Pinpoint the cell where the given text exists, returning its (X, Y) midpoint coordinate. 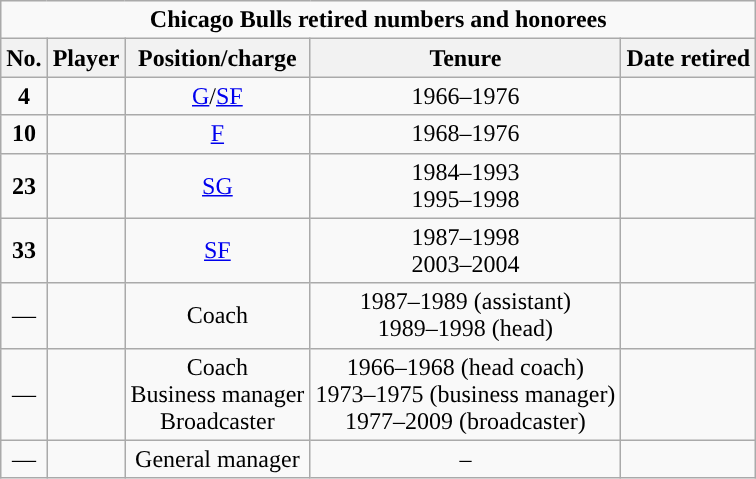
Date retired (688, 58)
Player (86, 58)
SF (218, 250)
Position/charge (218, 58)
10 (24, 134)
1984–19931995–1998 (466, 186)
General manager (218, 459)
– (466, 459)
Coach (218, 316)
Chicago Bulls retired numbers and honorees (378, 20)
CoachBusiness managerBroadcaster (218, 394)
No. (24, 58)
1966–1968 (head coach)1973–1975 (business manager)1977–2009 (broadcaster) (466, 394)
4 (24, 96)
1987–1989 (assistant)1989–1998 (head) (466, 316)
1966–1976 (466, 96)
Tenure (466, 58)
23 (24, 186)
1987–19982003–2004 (466, 250)
SG (218, 186)
G/SF (218, 96)
33 (24, 250)
1968–1976 (466, 134)
F (218, 134)
